Locate the cell with the specified text and output its [X, Y] center coordinate. 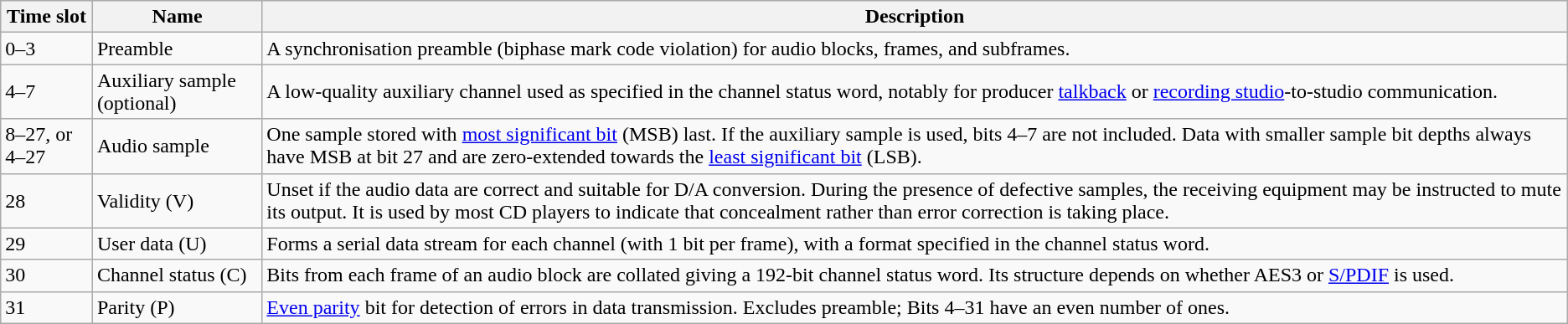
0–3 [47, 49]
Channel status (C) [177, 275]
8–27, or 4–27 [47, 146]
Parity (P) [177, 307]
29 [47, 244]
Validity (V) [177, 201]
Forms a serial data stream for each channel (with 1 bit per frame), with a format specified in the channel status word. [915, 244]
30 [47, 275]
Time slot [47, 17]
Even parity bit for detection of errors in data transmission. Excludes preamble; Bits 4–31 have an even number of ones. [915, 307]
Bits from each frame of an audio block are collated giving a 192-bit channel status word. Its structure depends on whether AES3 or S/PDIF is used. [915, 275]
28 [47, 201]
Name [177, 17]
Description [915, 17]
Audio sample [177, 146]
A synchronisation preamble (biphase mark code violation) for audio blocks, frames, and subframes. [915, 49]
Preamble [177, 49]
31 [47, 307]
4–7 [47, 92]
User data (U) [177, 244]
Auxiliary sample (optional) [177, 92]
